For the text-containing cell, return its midpoint in (X, Y) coordinate format. 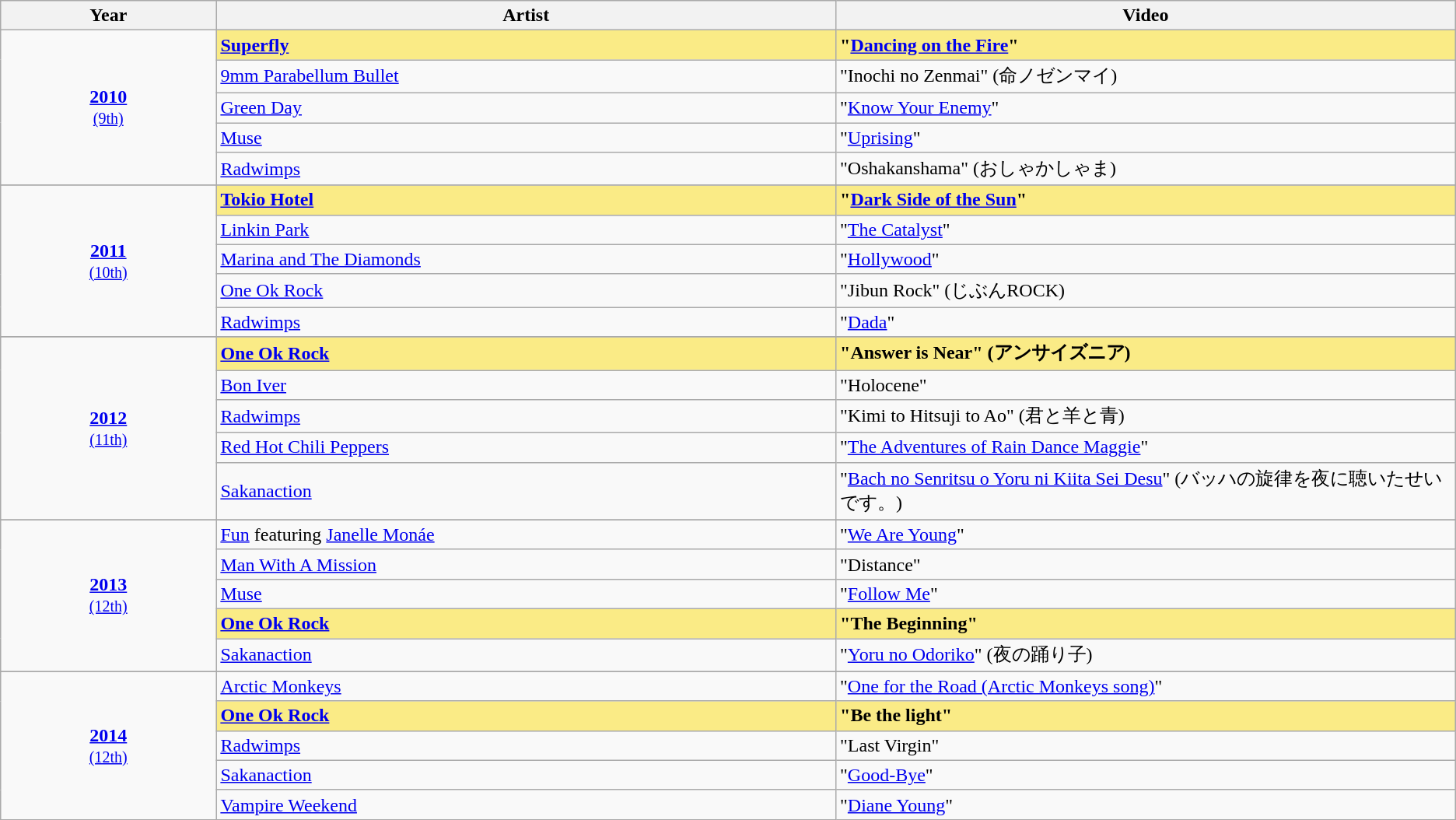
2014(12th) (109, 745)
"Diane Young" (1146, 804)
"Hollywood" (1146, 259)
"Inochi no Zenmai" (命ノゼンマイ) (1146, 76)
Tokio Hotel (526, 200)
"Follow Me" (1146, 594)
"Kimi to Hitsuji to Ao" (君と羊と青) (1146, 417)
"The Beginning" (1146, 623)
Man With A Mission (526, 564)
"Know Your Enemy" (1146, 107)
"Be the light" (1146, 716)
"Yoru no Odoriko" (夜の踊り子) (1146, 655)
"Distance" (1146, 564)
Arctic Monkeys (526, 686)
9mm Parabellum Bullet (526, 76)
2011(10th) (109, 261)
Vampire Weekend (526, 804)
"Oshakanshama" (おしゃかしゃま) (1146, 170)
"Holocene" (1146, 385)
"Uprising" (1146, 138)
2010(9th) (109, 107)
Year (109, 16)
Linkin Park (526, 230)
Marina and The Diamonds (526, 259)
Green Day (526, 107)
2013(12th) (109, 596)
"Dark Side of the Sun" (1146, 200)
"The Adventures of Rain Dance Maggie" (1146, 447)
"We Are Young" (1146, 534)
"Bach no Senritsu o Yoru ni Kiita Sei Desu" (バッハの旋律を夜に聴いたせいです。) (1146, 491)
"Last Virgin" (1146, 745)
2012(11th) (109, 428)
Red Hot Chili Peppers (526, 447)
Video (1146, 16)
"Dancing on the Fire" (1146, 45)
"One for the Road (Arctic Monkeys song)" (1146, 686)
"Dada" (1146, 322)
"Good-Bye" (1146, 775)
"Answer is Near" (アンサイズニア) (1146, 353)
"The Catalyst" (1146, 230)
Fun featuring Janelle Monáe (526, 534)
Superfly (526, 45)
Bon Iver (526, 385)
Artist (526, 16)
"Jibun Rock" (じぶんROCK) (1146, 291)
